Return [x, y] of the center of cell containing provided text 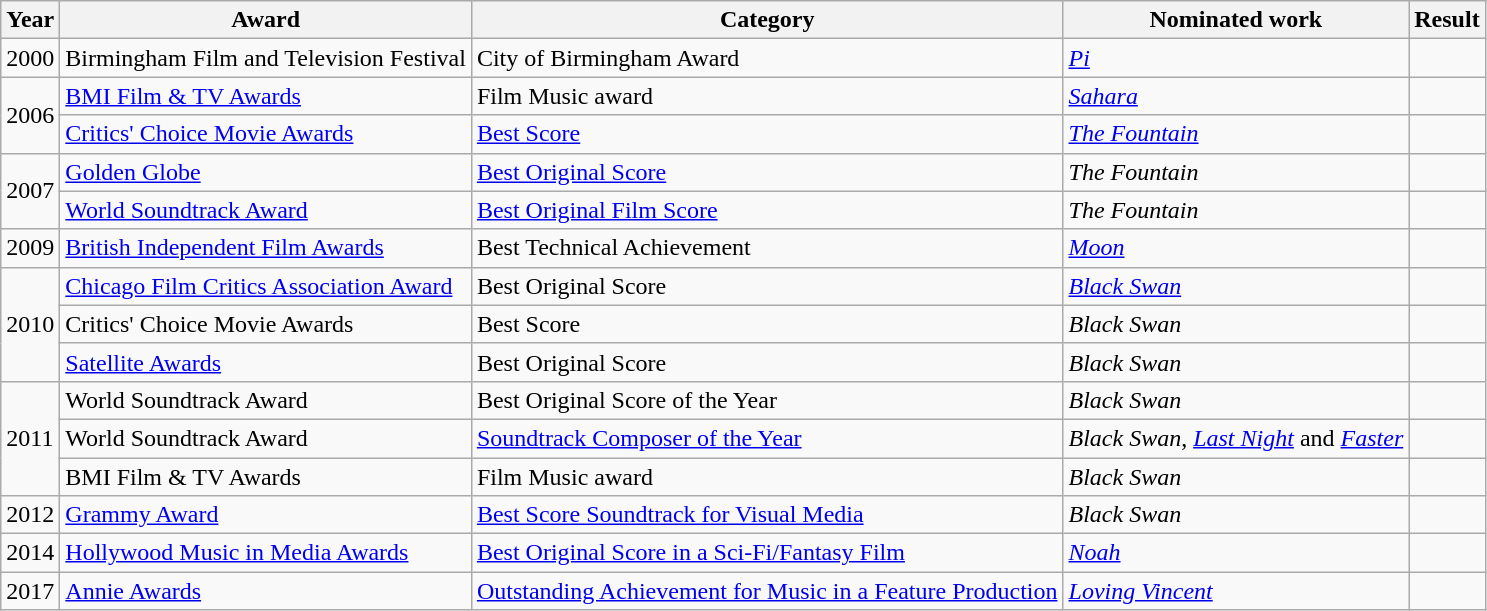
2010 [30, 324]
2007 [30, 191]
Grammy Award [266, 515]
Golden Globe [266, 172]
2009 [30, 248]
2012 [30, 515]
Chicago Film Critics Association Award [266, 286]
Birmingham Film and Television Festival [266, 58]
Category [767, 20]
Satellite Awards [266, 362]
Sahara [1236, 96]
Best Score Soundtrack for Visual Media [767, 515]
British Independent Film Awards [266, 248]
Year [30, 20]
Loving Vincent [1236, 591]
Award [266, 20]
Outstanding Achievement for Music in a Feature Production [767, 591]
Annie Awards [266, 591]
City of Birmingham Award [767, 58]
2017 [30, 591]
2011 [30, 438]
2006 [30, 115]
Noah [1236, 553]
Hollywood Music in Media Awards [266, 553]
Best Original Film Score [767, 210]
Result [1447, 20]
Black Swan, Last Night and Faster [1236, 438]
Pi [1236, 58]
Soundtrack Composer of the Year [767, 438]
Moon [1236, 248]
Best Original Score of the Year [767, 400]
2000 [30, 58]
Best Technical Achievement [767, 248]
2014 [30, 553]
Nominated work [1236, 20]
Best Original Score in a Sci-Fi/Fantasy Film [767, 553]
